From the cell containing the given text, extract its center point as [x, y] coordinate. 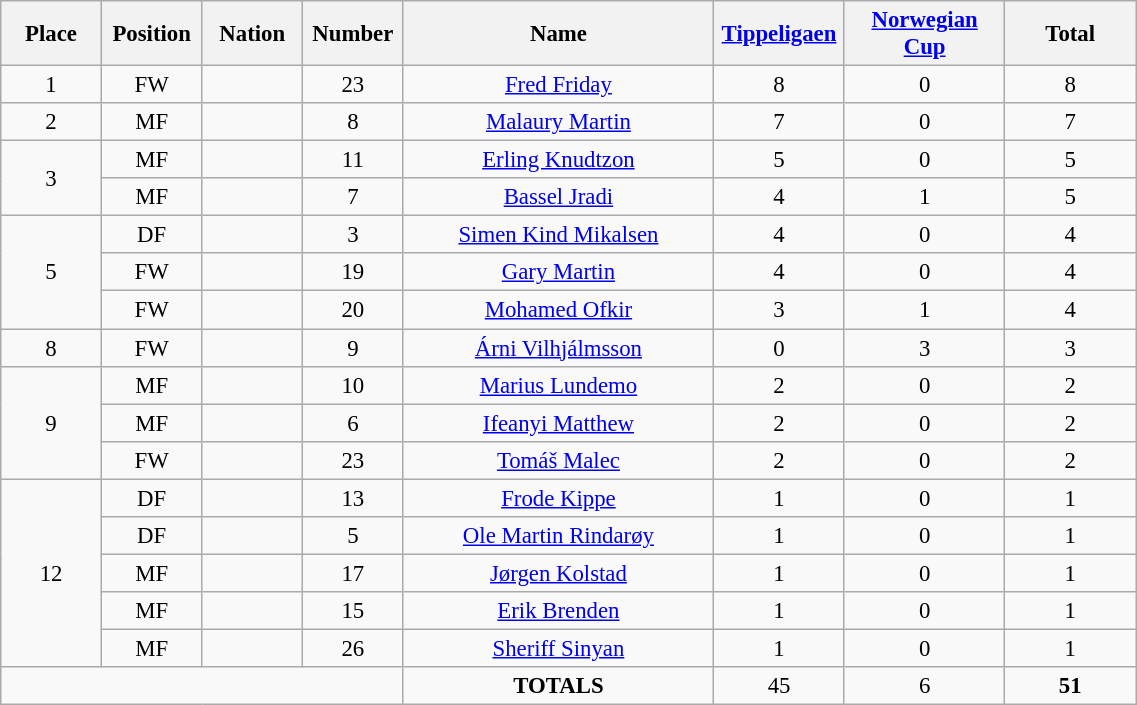
Marius Lundemo [558, 385]
15 [354, 611]
Frode Kippe [558, 498]
Place [52, 34]
12 [52, 573]
Tomáš Malec [558, 460]
Ifeanyi Matthew [558, 423]
Ole Martin Rindarøy [558, 536]
Number [354, 34]
Erling Knudtzon [558, 160]
17 [354, 573]
45 [780, 686]
Name [558, 34]
Jørgen Kolstad [558, 573]
Malaury Martin [558, 122]
Simen Kind Mikalsen [558, 235]
Erik Brenden [558, 611]
51 [1070, 686]
Árni Vilhjálmsson [558, 348]
19 [354, 273]
Bassel Jradi [558, 197]
Position [152, 34]
11 [354, 160]
Gary Martin [558, 273]
Mohamed Ofkir [558, 310]
TOTALS [558, 686]
Total [1070, 34]
13 [354, 498]
Tippeligaen [780, 34]
Sheriff Sinyan [558, 648]
Norwegian Cup [924, 34]
Nation [252, 34]
26 [354, 648]
10 [354, 385]
20 [354, 310]
Fred Friday [558, 85]
